From the cell containing the given text, extract its center point as (X, Y) coordinate. 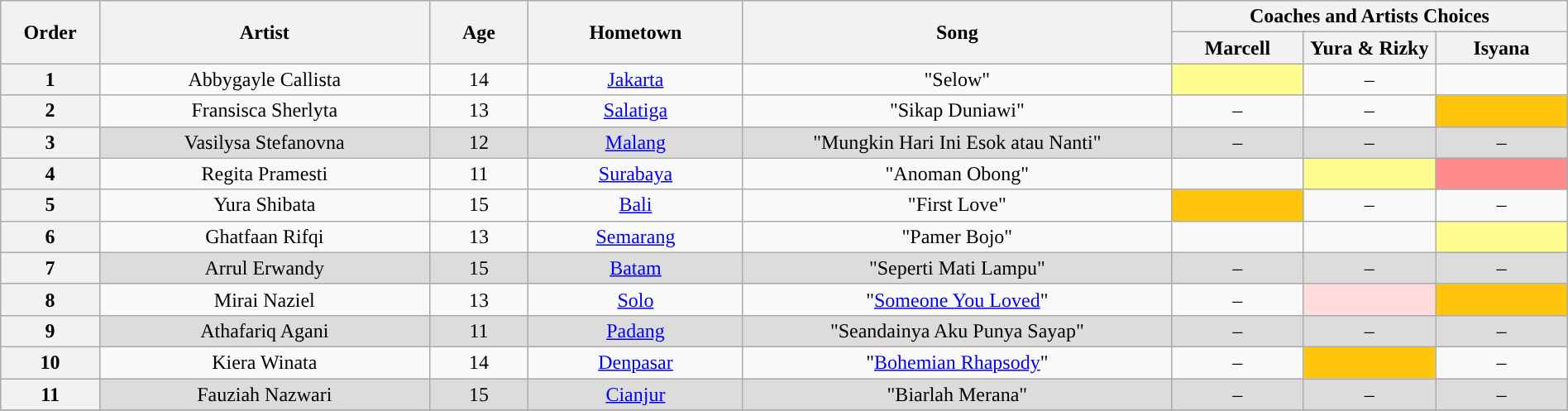
Artist (265, 32)
"Seperti Mati Lampu" (958, 268)
Regita Pramesti (265, 174)
Ghatfaan Rifqi (265, 237)
Jakarta (635, 79)
Age (479, 32)
2 (50, 111)
Athafariq Agani (265, 331)
3 (50, 142)
Bali (635, 205)
Kiera Winata (265, 362)
8 (50, 299)
Order (50, 32)
Coaches and Artists Choices (1370, 17)
"Seandainya Aku Punya Sayap" (958, 331)
Denpasar (635, 362)
7 (50, 268)
"Bohemian Rhapsody" (958, 362)
"Mungkin Hari Ini Esok atau Nanti" (958, 142)
Semarang (635, 237)
Fransisca Sherlyta (265, 111)
Mirai Naziel (265, 299)
Isyana (1502, 48)
Song (958, 32)
12 (479, 142)
Cianjur (635, 394)
Surabaya (635, 174)
Batam (635, 268)
10 (50, 362)
"Selow" (958, 79)
6 (50, 237)
Malang (635, 142)
Hometown (635, 32)
4 (50, 174)
1 (50, 79)
Yura & Rizky (1370, 48)
Salatiga (635, 111)
5 (50, 205)
"Anoman Obong" (958, 174)
"Pamer Bojo" (958, 237)
Vasilysa Stefanovna (265, 142)
Yura Shibata (265, 205)
Padang (635, 331)
Marcell (1238, 48)
Arrul Erwandy (265, 268)
9 (50, 331)
Abbygayle Callista (265, 79)
"Sikap Duniawi" (958, 111)
"Someone You Loved" (958, 299)
"Biarlah Merana" (958, 394)
"First Love" (958, 205)
Fauziah Nazwari (265, 394)
Solo (635, 299)
